Capture the cell that displays the provided text and extract its (x, y) central coordinate. 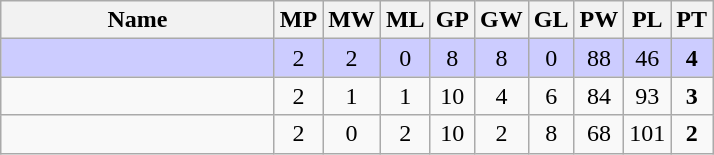
88 (599, 58)
GL (551, 20)
GP (452, 20)
68 (599, 134)
3 (692, 96)
46 (648, 58)
PT (692, 20)
93 (648, 96)
84 (599, 96)
ML (405, 20)
Name (138, 20)
6 (551, 96)
101 (648, 134)
PL (648, 20)
MP (298, 20)
GW (502, 20)
MW (352, 20)
PW (599, 20)
